Determine the (X, Y) coordinate at the center of the cell enclosing the given text.  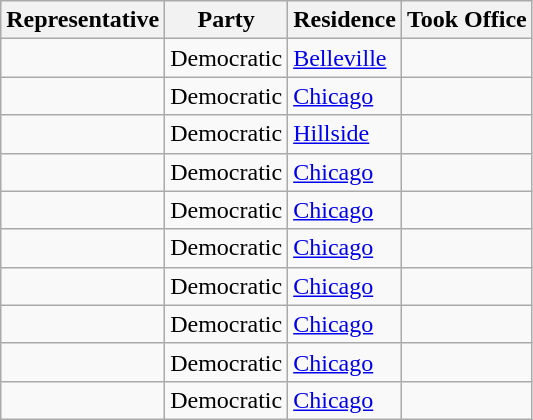
Belleville (345, 58)
Hillside (345, 134)
Took Office (466, 20)
Party (226, 20)
Residence (345, 20)
Representative (83, 20)
